Search for the cell housing the specified text and yield its [X, Y] center coordinate. 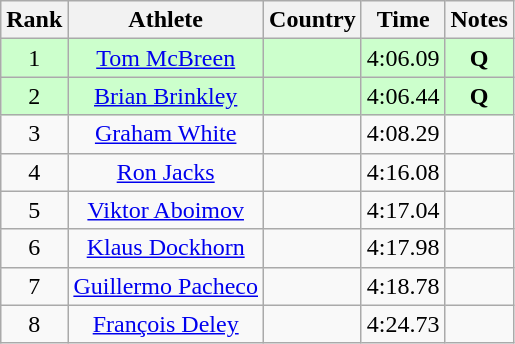
1 [34, 58]
2 [34, 96]
4:24.73 [403, 324]
4 [34, 172]
7 [34, 286]
4:16.08 [403, 172]
4:17.98 [403, 248]
Athlete [166, 20]
8 [34, 324]
Graham White [166, 134]
François Deley [166, 324]
Ron Jacks [166, 172]
Rank [34, 20]
4:06.44 [403, 96]
4:06.09 [403, 58]
4:18.78 [403, 286]
4:08.29 [403, 134]
Viktor Aboimov [166, 210]
5 [34, 210]
4:17.04 [403, 210]
6 [34, 248]
Notes [479, 20]
Country [313, 20]
3 [34, 134]
Time [403, 20]
Guillermo Pacheco [166, 286]
Brian Brinkley [166, 96]
Tom McBreen [166, 58]
Klaus Dockhorn [166, 248]
